Scan for the cell matching the given text and deliver its [X, Y] coordinate at center. 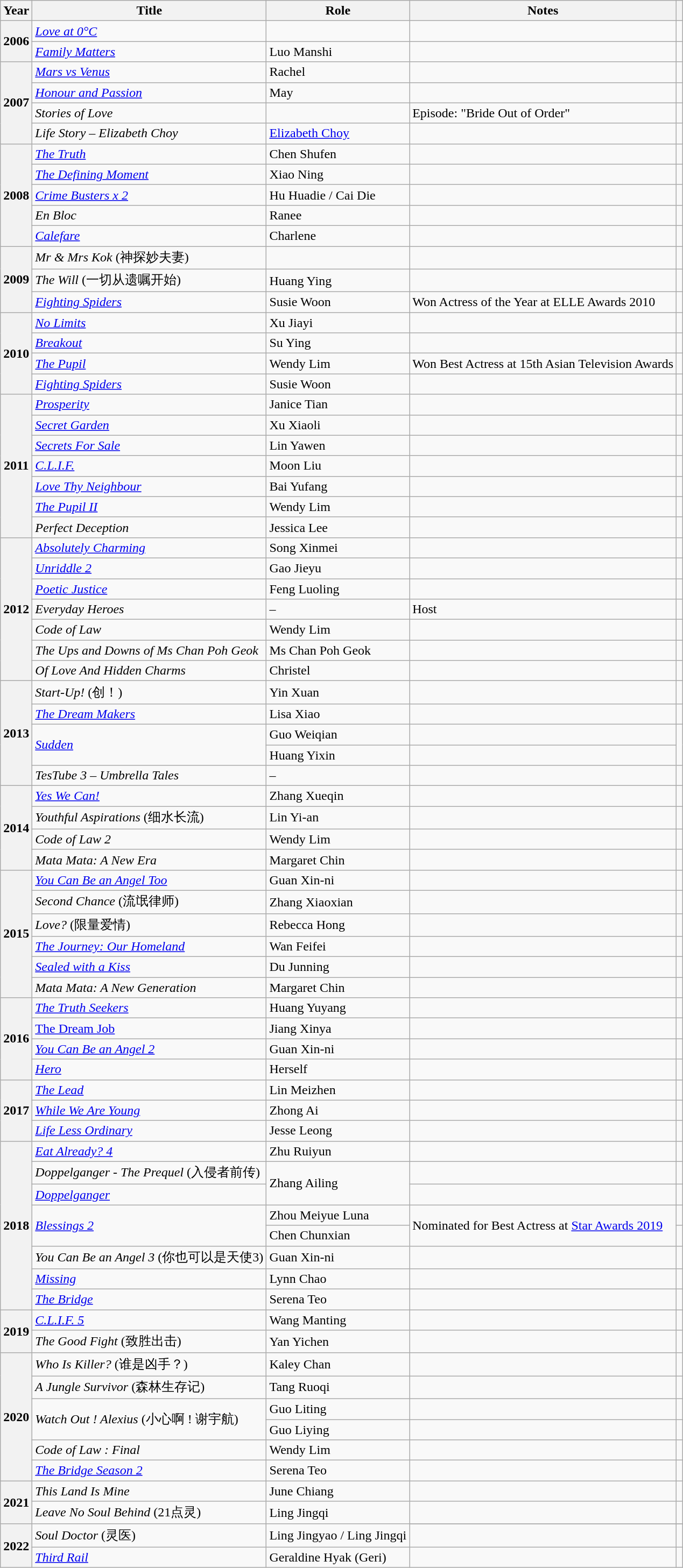
Poetic Justice [150, 589]
Perfect Deception [150, 527]
You Can Be an Angel 3 (你也可以是天使3) [150, 1258]
Zhong Ai [338, 1110]
Ling Jingqi [338, 1513]
Feng Luoling [338, 589]
2014 [16, 828]
Missing [150, 1279]
Wang Manting [338, 1320]
May [338, 93]
Lin Yawen [338, 445]
Su Ying [338, 343]
Breakout [150, 343]
Family Matters [150, 52]
2018 [16, 1225]
Bai Yufang [338, 486]
Rachel [338, 72]
C.L.I.F. 5 [150, 1320]
2019 [16, 1332]
The Pupil [150, 364]
Episode: "Bride Out of Order" [543, 113]
2010 [16, 353]
Eat Already? 4 [150, 1151]
2016 [16, 1039]
The Good Fight (致胜出击) [150, 1342]
Herself [338, 1069]
Unriddle 2 [150, 568]
Won Actress of the Year at ELLE Awards 2010 [543, 302]
No Limits [150, 323]
The Truth [150, 154]
Charlene [338, 236]
The Dream Makers [150, 714]
Ranee [338, 215]
Huang Ying [338, 281]
Absolutely Charming [150, 548]
Crime Busters x 2 [150, 195]
Huang Yuyang [338, 1008]
Title [150, 11]
Everyday Heroes [150, 609]
Du Junning [338, 967]
2006 [16, 41]
The Defining Moment [150, 174]
Who Is Killer? (谁是凶手？) [150, 1364]
Guo Liying [338, 1429]
The Will (一切从遗嘱开始) [150, 281]
Guo Liting [338, 1409]
Zhu Ruiyun [338, 1151]
Christel [338, 671]
2022 [16, 1546]
Kaley Chan [338, 1364]
Doppelganger [150, 1195]
You Can Be an Angel Too [150, 880]
2008 [16, 195]
Love at 0°C [150, 31]
Soul Doctor (灵医) [150, 1535]
Hero [150, 1069]
Chen Shufen [338, 154]
2017 [16, 1110]
Ling Jingyao / Ling Jingqi [338, 1535]
Role [338, 11]
Sudden [150, 744]
2015 [16, 934]
Wan Feifei [338, 947]
Ms Chan Poh Geok [338, 650]
Nominated for Best Actress at Star Awards 2019 [543, 1225]
Host [543, 609]
Of Love And Hidden Charms [150, 671]
Secrets For Sale [150, 445]
This Land Is Mine [150, 1491]
Janice Tian [338, 405]
Start-Up! (创！) [150, 693]
Won Best Actress at 15th Asian Television Awards [543, 364]
Blessings 2 [150, 1225]
Lin Meizhen [338, 1090]
TesTube 3 – Umbrella Tales [150, 776]
2012 [16, 609]
The Dream Job [150, 1028]
The Journey: Our Homeland [150, 947]
Rebecca Hong [338, 925]
2007 [16, 103]
While We Are Young [150, 1110]
Yes We Can! [150, 796]
2020 [16, 1417]
The Bridge [150, 1300]
Xiao Ning [338, 174]
The Lead [150, 1090]
Prosperity [150, 405]
Xu Xiaoli [338, 425]
Year [16, 11]
Gao Jieyu [338, 568]
Code of Law [150, 630]
Code of Law 2 [150, 839]
Chen Chunxian [338, 1236]
Doppelganger - The Prequel (入侵者前传) [150, 1173]
Second Chance (流氓律师) [150, 902]
Mata Mata: A New Era [150, 860]
Xu Jiayi [338, 323]
2009 [16, 280]
Zhang Xueqin [338, 796]
Stories of Love [150, 113]
The Bridge Season 2 [150, 1471]
Yan Yichen [338, 1342]
Song Xinmei [338, 548]
Tang Ruoqi [338, 1388]
Love? (限量爱情) [150, 925]
Mata Mata: A New Generation [150, 988]
Jessica Lee [338, 527]
The Truth Seekers [150, 1008]
Zhang Ailing [338, 1183]
Youthful Aspirations (细水长流) [150, 818]
Leave No Soul Behind (21点灵) [150, 1513]
Geraldine Hyak (Geri) [338, 1557]
Elizabeth Choy [338, 133]
Moon Liu [338, 466]
Zhou Meiyue Luna [338, 1215]
2011 [16, 466]
Yin Xuan [338, 693]
2021 [16, 1503]
Zhang Xiaoxian [338, 902]
Lynn Chao [338, 1279]
Hu Huadie / Cai Die [338, 195]
The Pupil II [150, 507]
Jiang Xinya [338, 1028]
Huang Yixin [338, 755]
En Bloc [150, 215]
Mars vs Venus [150, 72]
You Can Be an Angel 2 [150, 1049]
Third Rail [150, 1557]
A Jungle Survivor (森林生存记) [150, 1388]
The Ups and Downs of Ms Chan Poh Geok [150, 650]
Calefare [150, 236]
Life Less Ordinary [150, 1131]
Honour and Passion [150, 93]
Lisa Xiao [338, 714]
Luo Manshi [338, 52]
2013 [16, 734]
C.L.I.F. [150, 466]
Mr & Mrs Kok (神探妙夫妻) [150, 258]
Watch Out ! Alexius (小心啊 ! 谢宇航) [150, 1419]
Lin Yi-an [338, 818]
Sealed with a Kiss [150, 967]
Life Story – Elizabeth Choy [150, 133]
Notes [543, 11]
June Chiang [338, 1491]
Secret Garden [150, 425]
Jesse Leong [338, 1131]
Love Thy Neighbour [150, 486]
Code of Law : Final [150, 1450]
Guo Weiqian [338, 734]
